Identify which cell holds the provided text, then report its (X, Y) central coordinate. 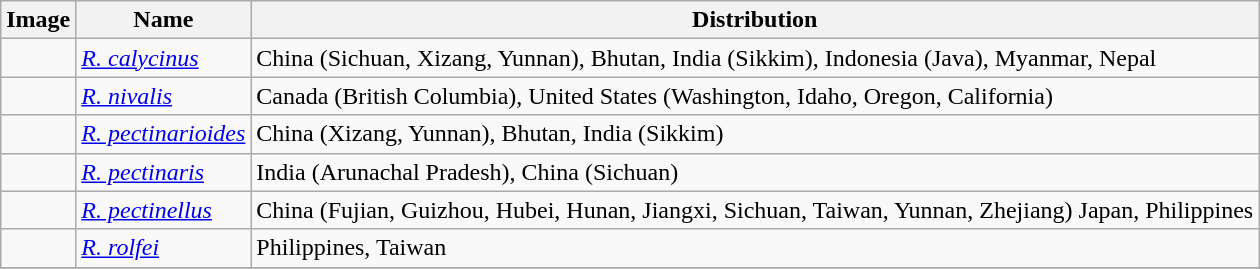
R. rolfei (164, 248)
Image (38, 20)
R. pectinarioides (164, 134)
R. calycinus (164, 58)
Name (164, 20)
Canada (British Columbia), United States (Washington, Idaho, Oregon, California) (755, 96)
China (Xizang, Yunnan), Bhutan, India (Sikkim) (755, 134)
China (Sichuan, Xizang, Yunnan), Bhutan, India (Sikkim), Indonesia (Java), Myanmar, Nepal (755, 58)
Distribution (755, 20)
Philippines, Taiwan (755, 248)
R. pectinaris (164, 172)
R. pectinellus (164, 210)
China (Fujian, Guizhou, Hubei, Hunan, Jiangxi, Sichuan, Taiwan, Yunnan, Zhejiang) Japan, Philippines (755, 210)
R. nivalis (164, 96)
India (Arunachal Pradesh), China (Sichuan) (755, 172)
